Return [x, y] of the center of cell containing provided text 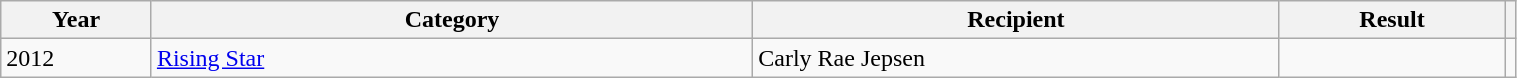
2012 [76, 58]
Year [76, 20]
Rising Star [452, 58]
Recipient [1016, 20]
Result [1392, 20]
Carly Rae Jepsen [1016, 58]
Category [452, 20]
